Provide the [x, y] coordinate of the cell's center where the given text is located.  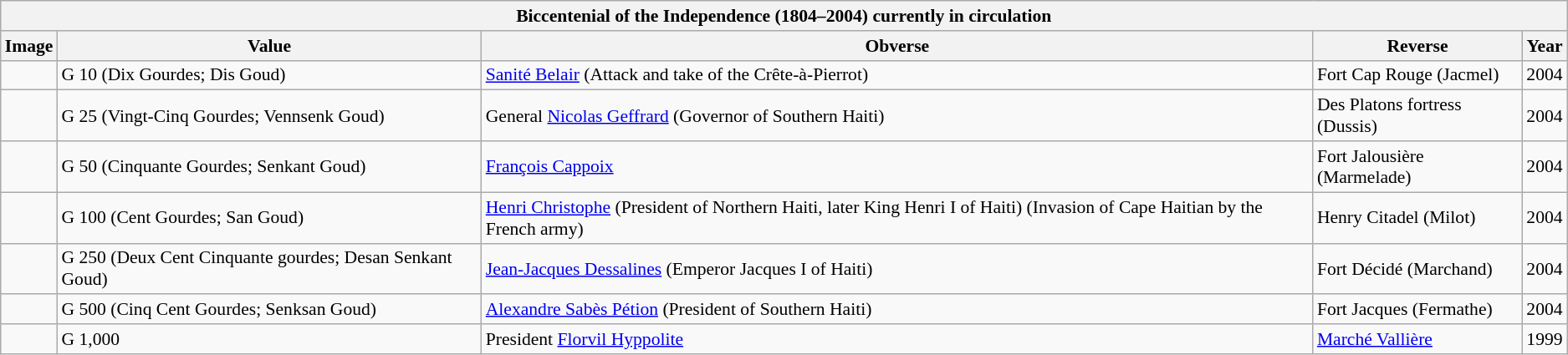
1999 [1544, 339]
Henry Citadel (Milot) [1417, 217]
G 25 (Vingt-Cinq Gourdes; Vennsenk Goud) [269, 115]
G 50 (Cinquante Gourdes; Senkant Goud) [269, 167]
Biccentenial of the Independence (1804–2004) currently in circulation [784, 16]
Fort Jacques (Fermathe) [1417, 310]
Des Platons fortress (Dussis) [1417, 115]
Fort Cap Rouge (Jacmel) [1417, 75]
G 100 (Cent Gourdes; San Goud) [269, 217]
G 500 (Cinq Cent Gourdes; Senksan Goud) [269, 310]
François Cappoix [897, 167]
Obverse [897, 46]
Year [1544, 46]
Marché Vallière [1417, 339]
Fort Jalousière (Marmelade) [1417, 167]
Reverse [1417, 46]
G 1,000 [269, 339]
Jean-Jacques Dessalines (Emperor Jacques I of Haiti) [897, 269]
General Nicolas Geffrard (Governor of Southern Haiti) [897, 115]
President Florvil Hyppolite [897, 339]
Image [29, 46]
Value [269, 46]
G 10 (Dix Gourdes; Dis Goud) [269, 75]
Sanité Belair (Attack and take of the Crête-à-Pierrot) [897, 75]
Henri Christophe (President of Northern Haiti, later King Henri I of Haiti) (Invasion of Cape Haitian by the French army) [897, 217]
Fort Décidé (Marchand) [1417, 269]
Alexandre Sabès Pétion (President of Southern Haiti) [897, 310]
G 250 (Deux Cent Cinquante gourdes; Desan Senkant Goud) [269, 269]
